For the text-containing cell, return its midpoint in [x, y] coordinate format. 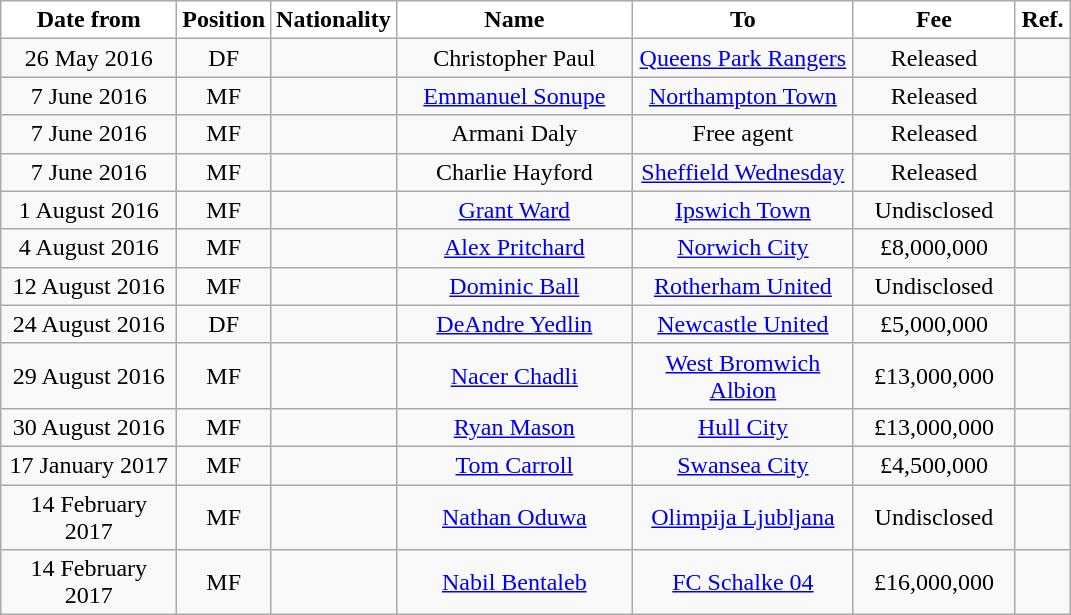
£8,000,000 [934, 248]
Position [224, 20]
Christopher Paul [514, 58]
4 August 2016 [89, 248]
24 August 2016 [89, 324]
Fee [934, 20]
£4,500,000 [934, 465]
Name [514, 20]
17 January 2017 [89, 465]
Nacer Chadli [514, 376]
Sheffield Wednesday [742, 172]
Queens Park Rangers [742, 58]
Nationality [334, 20]
Swansea City [742, 465]
Rotherham United [742, 286]
1 August 2016 [89, 210]
West Bromwich Albion [742, 376]
Hull City [742, 427]
Free agent [742, 134]
Dominic Ball [514, 286]
Nabil Bentaleb [514, 582]
Tom Carroll [514, 465]
Newcastle United [742, 324]
Alex Pritchard [514, 248]
Ipswich Town [742, 210]
Grant Ward [514, 210]
Norwich City [742, 248]
Northampton Town [742, 96]
12 August 2016 [89, 286]
Nathan Oduwa [514, 516]
Armani Daly [514, 134]
£5,000,000 [934, 324]
£16,000,000 [934, 582]
Ryan Mason [514, 427]
Emmanuel Sonupe [514, 96]
30 August 2016 [89, 427]
29 August 2016 [89, 376]
FC Schalke 04 [742, 582]
To [742, 20]
DeAndre Yedlin [514, 324]
26 May 2016 [89, 58]
Olimpija Ljubljana [742, 516]
Date from [89, 20]
Ref. [1042, 20]
Charlie Hayford [514, 172]
